Extract the [X, Y] coordinate from the center of the cell holding the provided text.  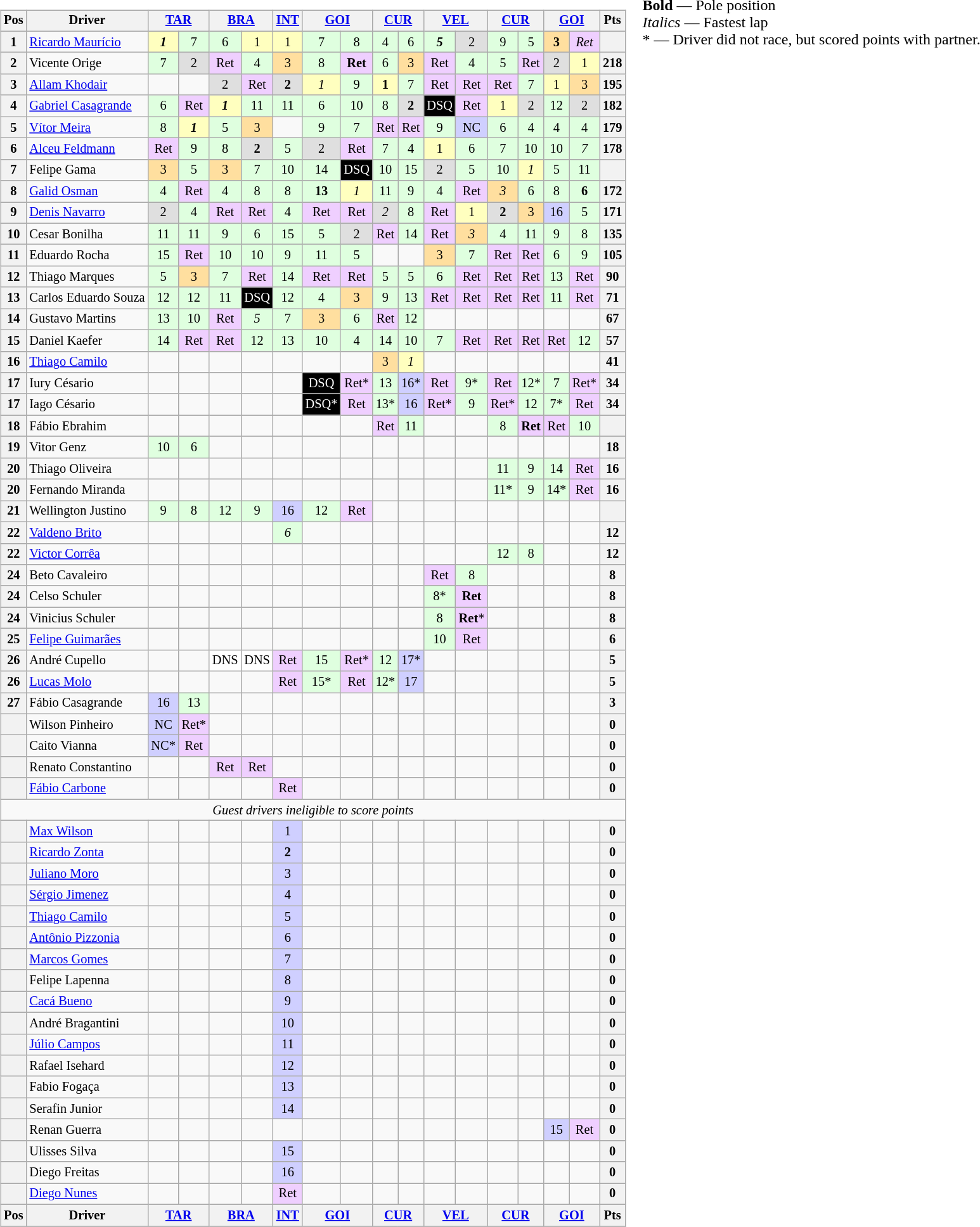
Vicente Orige [87, 63]
Sérgio Jimenez [87, 896]
41 [612, 362]
Renan Guerra [87, 1130]
195 [612, 85]
Antônio Pizzonia [87, 938]
Celso Schuler [87, 596]
67 [612, 319]
Felipe Guimarães [87, 639]
179 [612, 127]
Caito Vianna [87, 746]
11* [503, 490]
NC* [163, 746]
Allam Khodair [87, 85]
Wilson Pinheiro [87, 724]
178 [612, 149]
Iago Césario [87, 404]
Felipe Gama [87, 170]
19 [13, 447]
Iury Césario [87, 383]
218 [612, 63]
Vitor Genz [87, 447]
Beto Cavaleiro [87, 575]
Fabio Fogaça [87, 1087]
DSQ* [322, 404]
105 [612, 255]
Juliano Moro [87, 874]
Fernando Miranda [87, 490]
8* [439, 596]
25 [13, 639]
27 [13, 703]
Eduardo Rocha [87, 255]
182 [612, 106]
Gabriel Casagrande [87, 106]
15* [322, 682]
Renato Constantino [87, 768]
Gustavo Martins [87, 319]
90 [612, 277]
135 [612, 234]
Daniel Kaefer [87, 340]
Thiago Marques [87, 277]
Fábio Carbone [87, 788]
17* [411, 660]
Lucas Molo [87, 682]
Alceu Feldmann [87, 149]
Thiago Oliveira [87, 468]
Wellington Justino [87, 511]
Valdeno Brito [87, 532]
Ricardo Maurício [87, 42]
171 [612, 213]
Rafael Isehard [87, 1066]
13* [385, 404]
Marcos Gomes [87, 960]
Fábio Casagrande [87, 703]
Diego Nunes [87, 1194]
71 [612, 298]
Vítor Meira [87, 127]
16* [411, 383]
Cesar Bonilha [87, 234]
14* [557, 490]
Cacá Bueno [87, 1002]
André Cupello [87, 660]
Júlio Campos [87, 1044]
Max Wilson [87, 832]
André Bragantini [87, 1023]
Galid Osman [87, 191]
9* [472, 383]
Fábio Ebrahim [87, 426]
Serafin Junior [87, 1108]
Guest drivers ineligible to score points [313, 810]
172 [612, 191]
Ricardo Zonta [87, 852]
Carlos Eduardo Souza [87, 298]
Victor Corrêa [87, 554]
Denis Navarro [87, 213]
Ulisses Silva [87, 1151]
Diego Freitas [87, 1172]
7* [557, 404]
21 [13, 511]
Felipe Lapenna [87, 980]
57 [612, 340]
Vinicius Schuler [87, 618]
